Return the (x, y) coordinate for the center point of the cell that contains the specified text.  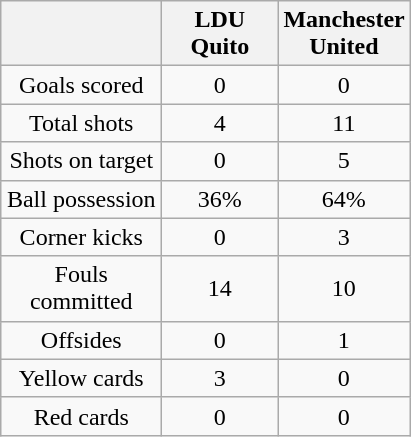
Shots on target (82, 161)
Ball possession (82, 199)
10 (344, 288)
64% (344, 199)
Total shots (82, 123)
1 (344, 340)
Goals scored (82, 85)
Corner kicks (82, 237)
Manchester United (344, 34)
4 (220, 123)
LDU Quito (220, 34)
Yellow cards (82, 378)
36% (220, 199)
Fouls committed (82, 288)
14 (220, 288)
Offsides (82, 340)
Red cards (82, 416)
5 (344, 161)
11 (344, 123)
